Search for the cell housing the specified text and yield its [X, Y] center coordinate. 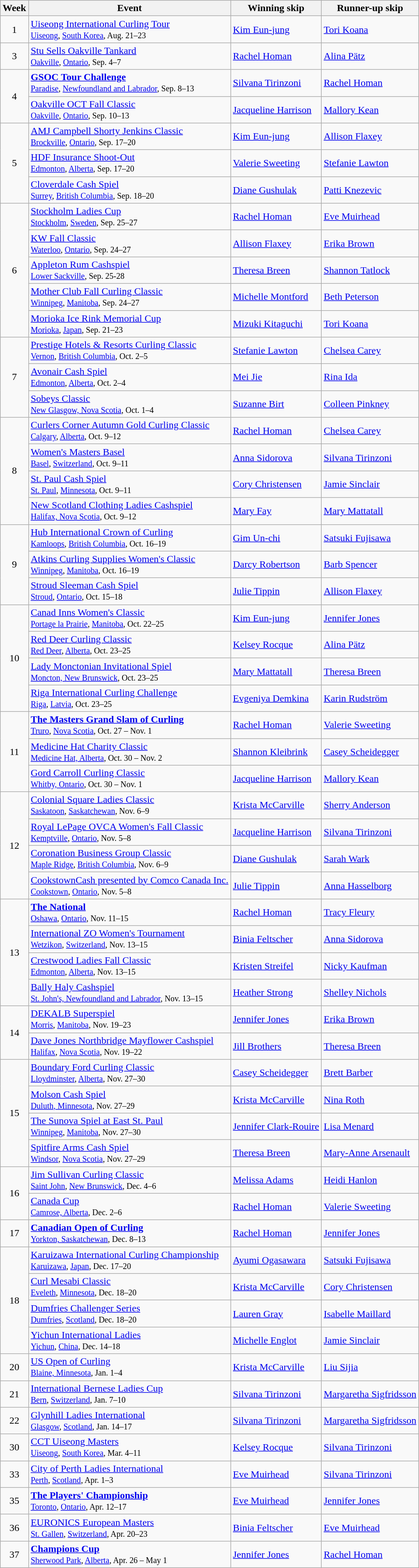
Shannon Tatlock [370, 270]
Canadian Open of Curling Yorkton, Saskatchewan, Dec. 8–13 [129, 1234]
Darcy Robertson [276, 564]
Winning skip [276, 8]
Nicky Kaufman [370, 966]
Ayumi Ogasawara [276, 1260]
Lady Monctonian Invitational Spiel Moncton, New Brunswick, Oct. 23–25 [129, 671]
International ZO Women's Tournament Wetzikon, Switzerland, Nov. 13–15 [129, 939]
Canad Inns Women's Classic Portage la Prairie, Manitoba, Oct. 22–25 [129, 618]
4 [14, 96]
Jennifer Clark-Rouire [276, 1126]
Avonair Cash Spiel Edmonton, Alberta, Oct. 2–4 [129, 378]
Jim Sullivan Curling Classic Saint John, New Brunswick, Dec. 4–6 [129, 1179]
22 [14, 1420]
Boundary Ford Curling Classic Lloydminster, Alberta, Nov. 27–30 [129, 1072]
Shannon Kleibrink [276, 752]
The National Oshawa, Ontario, Nov. 11–15 [129, 912]
Patti Knezevic [370, 190]
St. Paul Cash Spiel St. Paul, Minnesota, Oct. 9–11 [129, 484]
Kristen Streifel [276, 966]
EURONICS European Masters St. Gallen, Switzerland, Apr. 20–23 [129, 1527]
Cloverdale Cash Spiel Surrey, British Columbia, Sep. 18–20 [129, 190]
International Bernese Ladies Cup Bern, Switzerland, Jan. 7–10 [129, 1394]
Dave Jones Northbridge Mayflower Cashspiel Halifax, Nova Scotia, Nov. 19–22 [129, 1046]
Gord Carroll Curling Classic Whitby, Ontario, Oct. 30 – Nov. 1 [129, 779]
Mizuki Kitaguchi [276, 323]
Rina Ida [370, 378]
Uiseong International Curling Tour Uiseong, South Korea, Aug. 21–23 [129, 30]
20 [14, 1367]
Women's Masters Basel Basel, Switzerland, Oct. 9–11 [129, 457]
Michelle Englot [276, 1341]
7 [14, 378]
Molson Cash Spiel Duluth, Minnesota, Nov. 27–29 [129, 1100]
Evgeniya Demkina [276, 698]
Sherry Anderson [370, 805]
30 [14, 1448]
KW Fall Classic Waterloo, Ontario, Sep. 24–27 [129, 243]
Event [129, 8]
1 [14, 30]
Stockholm Ladies Cup Stockholm, Sweden, Sep. 25–27 [129, 216]
Sobeys Classic New Glasgow, Nova Scotia, Oct. 1–4 [129, 404]
Mary Fay [276, 511]
Red Deer Curling Classic Red Deer, Alberta, Oct. 23–25 [129, 645]
Yichun International Ladies Yichun, China, Dec. 14–18 [129, 1341]
Bally Haly Cashspiel St. John's, Newfoundland and Labrador, Nov. 13–15 [129, 993]
New Scotland Clothing Ladies Cashspiel Halifax, Nova Scotia, Oct. 9–12 [129, 511]
Karuizawa International Curling Championship Karuizawa, Japan, Dec. 17–20 [129, 1260]
Stroud Sleeman Cash Spiel Stroud, Ontario, Oct. 15–18 [129, 591]
35 [14, 1501]
Liu Sijia [370, 1367]
Oakville OCT Fall Classic Oakville, Ontario, Sep. 10–13 [129, 109]
GSOC Tour Challenge Paradise, Newfoundland and Labrador, Sep. 8–13 [129, 83]
Glynhill Ladies International Glasgow, Scotland, Jan. 14–17 [129, 1420]
37 [14, 1554]
Royal LePage OVCA Women's Fall Classic Kemptville, Ontario, Nov. 5–8 [129, 832]
Lisa Menard [370, 1126]
Karin Rudström [370, 698]
US Open of Curling Blaine, Minnesota, Jan. 1–4 [129, 1367]
Champions Cup Sherwood Park, Alberta, Apr. 26 – May 1 [129, 1554]
5 [14, 163]
Shelley Nichols [370, 993]
Stu Sells Oakville Tankard Oakville, Ontario, Sep. 4–7 [129, 56]
Jill Brothers [276, 1046]
Medicine Hat Charity Classic Medicine Hat, Alberta, Oct. 30 – Nov. 2 [129, 752]
33 [14, 1474]
Melissa Adams [276, 1179]
Lauren Gray [276, 1313]
Anna Hasselborg [370, 886]
DEKALB Superspiel Morris, Manitoba, Nov. 19–23 [129, 1019]
Curlers Corner Autumn Gold Curling Classic Calgary, Alberta, Oct. 9–12 [129, 431]
18 [14, 1300]
Heather Strong [276, 993]
17 [14, 1234]
Atkins Curling Supplies Women's Classic Winnipeg, Manitoba, Oct. 16–19 [129, 564]
21 [14, 1394]
The Masters Grand Slam of Curling Truro, Nova Scotia, Oct. 27 – Nov. 1 [129, 725]
Michelle Montford [276, 297]
9 [14, 564]
Coronation Business Group Classic Maple Ridge, British Columbia, Nov. 6–9 [129, 859]
Beth Peterson [370, 297]
Crestwood Ladies Fall Classic Edmonton, Alberta, Nov. 13–15 [129, 966]
Brett Barber [370, 1072]
Appleton Rum Cashspiel Lower Sackville, Sep. 25-28 [129, 270]
Colleen Pinkney [370, 404]
Curl Mesabi Classic Eveleth, Minnesota, Dec. 18–20 [129, 1287]
14 [14, 1033]
AMJ Campbell Shorty Jenkins Classic Brockville, Ontario, Sep. 17–20 [129, 137]
CookstownCash presented by Comco Canada Inc. Cookstown, Ontario, Nov. 5–8 [129, 886]
3 [14, 56]
Hub International Crown of Curling Kamloops, British Columbia, Oct. 16–19 [129, 538]
Week [14, 8]
Mei Jie [276, 378]
Mother Club Fall Curling Classic Winnipeg, Manitoba, Sep. 24–27 [129, 297]
Dumfries Challenger Series Dumfries, Scotland, Dec. 18–20 [129, 1313]
11 [14, 752]
Heidi Hanlon [370, 1179]
15 [14, 1113]
HDF Insurance Shoot-Out Edmonton, Alberta, Sep. 17–20 [129, 163]
36 [14, 1527]
Suzanne Birt [276, 404]
10 [14, 658]
The Sunova Spiel at East St. Paul Winnipeg, Manitoba, Nov. 27–30 [129, 1126]
Prestige Hotels & Resorts Curling Classic Vernon, British Columbia, Oct. 2–5 [129, 350]
Morioka Ice Rink Memorial Cup Morioka, Japan, Sep. 21–23 [129, 323]
Sarah Wark [370, 859]
12 [14, 845]
Riga International Curling Challenge Riga, Latvia, Oct. 23–25 [129, 698]
Barb Spencer [370, 564]
6 [14, 270]
Colonial Square Ladies Classic Saskatoon, Saskatchewan, Nov. 6–9 [129, 805]
The Players' Championship Toronto, Ontario, Apr. 12–17 [129, 1501]
13 [14, 952]
Nina Roth [370, 1100]
Gim Un-chi [276, 538]
8 [14, 471]
Spitfire Arms Cash Spiel Windsor, Nova Scotia, Nov. 27–29 [129, 1153]
Mary-Anne Arsenault [370, 1153]
Isabelle Maillard [370, 1313]
CCT Uiseong Masters Uiseong, South Korea, Mar. 4–11 [129, 1448]
Tracy Fleury [370, 912]
Canada Cup Camrose, Alberta, Dec. 2–6 [129, 1207]
Runner-up skip [370, 8]
16 [14, 1193]
City of Perth Ladies International Perth, Scotland, Apr. 1–3 [129, 1474]
